Extract the (X, Y) coordinate from the center of the cell holding the provided text.  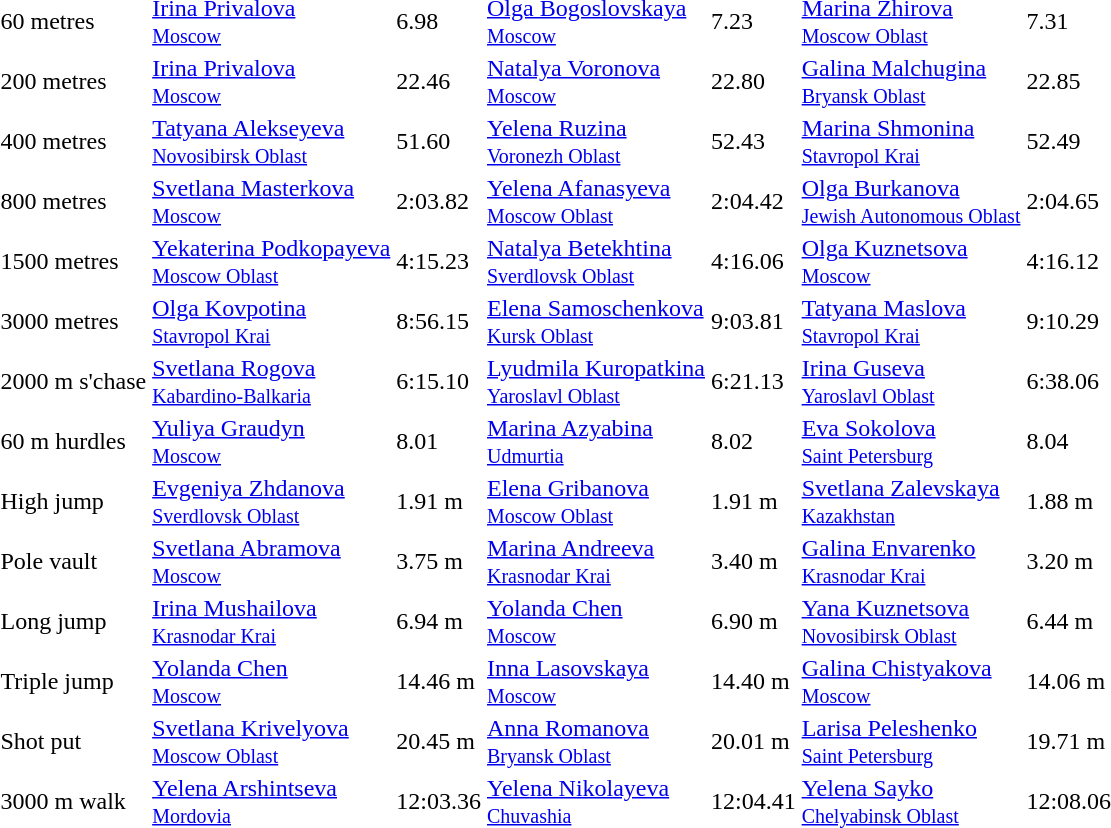
Anna RomanovaBryansk Oblast (596, 742)
Eva SokolovaSaint Petersburg (911, 442)
20.01 m (753, 742)
14.40 m (753, 682)
Tatyana AlekseyevaNovosibirsk Oblast (272, 142)
Svetlana AbramovaMoscow (272, 562)
Olga KovpotinaStavropol Krai (272, 322)
Tatyana MaslovaStavropol Krai (911, 322)
6.94 m (439, 622)
14.46 m (439, 682)
52.43 (753, 142)
Svetlana MasterkovaMoscow (272, 202)
Yana KuznetsovaNovosibirsk Oblast (911, 622)
Marina AzyabinaUdmurtia (596, 442)
Svetlana ZalevskayaKazakhstan (911, 502)
51.60 (439, 142)
Irina PrivalovaMoscow (272, 82)
Irina GusevaYaroslavl Oblast (911, 382)
Evgeniya ZhdanovaSverdlovsk Oblast (272, 502)
4:15.23 (439, 262)
Galina EnvarenkoKrasnodar Krai (911, 562)
Galina MalchuginaBryansk Oblast (911, 82)
2:03.82 (439, 202)
8.01 (439, 442)
Galina ChistyakovaMoscow (911, 682)
8:56.15 (439, 322)
Svetlana KrivelyovaMoscow Oblast (272, 742)
Olga KuznetsovaMoscow (911, 262)
22.46 (439, 82)
Marina ShmoninaStavropol Krai (911, 142)
22.80 (753, 82)
Olga BurkanovaJewish Autonomous Oblast (911, 202)
Irina MushailovaKrasnodar Krai (272, 622)
20.45 m (439, 742)
6.90 m (753, 622)
Yelena AfanasyevaMoscow Oblast (596, 202)
8.02 (753, 442)
2:04.42 (753, 202)
6:21.13 (753, 382)
6:15.10 (439, 382)
4:16.06 (753, 262)
Elena GribanovaMoscow Oblast (596, 502)
Inna LasovskayaMoscow (596, 682)
9:03.81 (753, 322)
Yekaterina PodkopayevaMoscow Oblast (272, 262)
Lyudmila KuropatkinaYaroslavl Oblast (596, 382)
Natalya BetekhtinaSverdlovsk Oblast (596, 262)
Svetlana RogovaKabardino-Balkaria (272, 382)
Natalya VoronovaMoscow (596, 82)
Elena SamoschenkovaKursk Oblast (596, 322)
Marina AndreevaKrasnodar Krai (596, 562)
Larisa PeleshenkoSaint Petersburg (911, 742)
Yelena RuzinaVoronezh Oblast (596, 142)
3.40 m (753, 562)
Yuliya GraudynMoscow (272, 442)
3.75 m (439, 562)
